Scan for the cell matching the given text and deliver its (X, Y) coordinate at center. 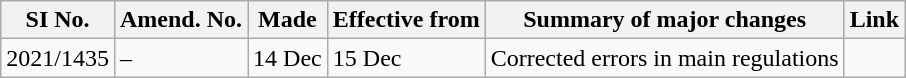
Corrected errors in main regulations (664, 58)
SI No. (58, 20)
– (180, 58)
Made (288, 20)
Amend. No. (180, 20)
15 Dec (406, 58)
2021/1435 (58, 58)
14 Dec (288, 58)
Link (874, 20)
Summary of major changes (664, 20)
Effective from (406, 20)
